Identify which cell holds the provided text, then report its (X, Y) central coordinate. 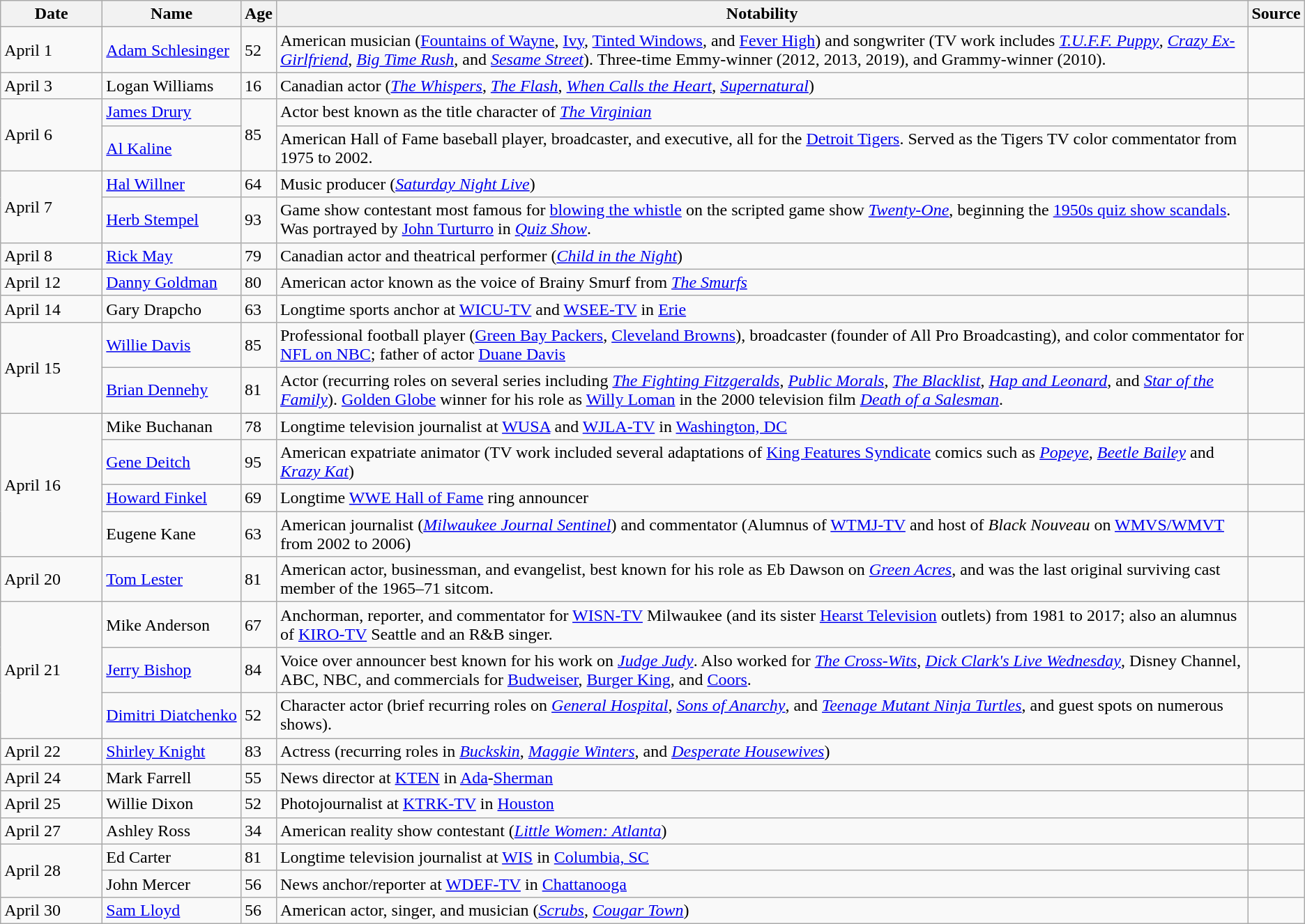
Actor best known as the title character of The Virginian (762, 112)
Date (52, 14)
Howard Finkel (171, 498)
78 (258, 426)
79 (258, 256)
April 8 (52, 256)
34 (258, 831)
April 30 (52, 910)
Hal Willner (171, 184)
April 15 (52, 367)
67 (258, 624)
American journalist (Milwaukee Journal Sentinel) and commentator (Alumnus of WTMJ-TV and host of Black Nouveau on WMVS/WMVT from 2002 to 2006) (762, 534)
Age (258, 14)
April 1 (52, 50)
69 (258, 498)
Photojournalist at KTRK-TV in Houston (762, 804)
Logan Williams (171, 86)
84 (258, 670)
Danny Goldman (171, 282)
Willie Dixon (171, 804)
Ashley Ross (171, 831)
Brian Dennehy (171, 390)
American reality show contestant (Little Women: Atlanta) (762, 831)
Sam Lloyd (171, 910)
American expatriate animator (TV work included several adaptations of King Features Syndicate comics such as Popeye, Beetle Bailey and Krazy Kat) (762, 463)
Gene Deitch (171, 463)
55 (258, 778)
April 27 (52, 831)
April 7 (52, 206)
James Drury (171, 112)
Adam Schlesinger (171, 50)
Name (171, 14)
April 28 (52, 870)
Ed Carter (171, 857)
April 14 (52, 309)
American actor, singer, and musician (Scrubs, Cougar Town) (762, 910)
Mark Farrell (171, 778)
April 20 (52, 580)
April 6 (52, 135)
John Mercer (171, 884)
Willie Davis (171, 344)
April 22 (52, 751)
Longtime television journalist at WUSA and WJLA-TV in Washington, DC (762, 426)
April 24 (52, 778)
Jerry Bishop (171, 670)
Canadian actor (The Whispers, The Flash, When Calls the Heart, Supernatural) (762, 86)
95 (258, 463)
Longtime television journalist at WIS in Columbia, SC (762, 857)
Rick May (171, 256)
Character actor (brief recurring roles on General Hospital, Sons of Anarchy, and Teenage Mutant Ninja Turtles, and guest spots on numerous shows). (762, 715)
Al Kaline (171, 148)
Source (1276, 14)
April 3 (52, 86)
Herb Stempel (171, 220)
April 12 (52, 282)
Mike Buchanan (171, 426)
80 (258, 282)
64 (258, 184)
Longtime WWE Hall of Fame ring announcer (762, 498)
Gary Drapcho (171, 309)
April 21 (52, 670)
Music producer (Saturday Night Live) (762, 184)
April 25 (52, 804)
16 (258, 86)
Longtime sports anchor at WICU-TV and WSEE-TV in Erie (762, 309)
Notability (762, 14)
Dimitri Diatchenko (171, 715)
News anchor/reporter at WDEF-TV in Chattanooga (762, 884)
American actor known as the voice of Brainy Smurf from The Smurfs (762, 282)
83 (258, 751)
Canadian actor and theatrical performer (Child in the Night) (762, 256)
April 16 (52, 484)
Mike Anderson (171, 624)
News director at KTEN in Ada-Sherman (762, 778)
Eugene Kane (171, 534)
93 (258, 220)
Actress (recurring roles in Buckskin, Maggie Winters, and Desperate Housewives) (762, 751)
Shirley Knight (171, 751)
Tom Lester (171, 580)
